From the cell containing the given text, extract its center point as (X, Y) coordinate. 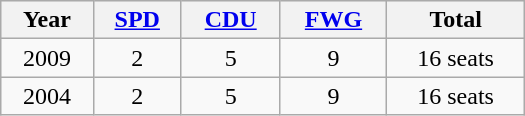
2009 (47, 58)
CDU (230, 20)
2004 (47, 96)
Total (456, 20)
SPD (137, 20)
FWG (334, 20)
Year (47, 20)
